Return the [x, y] coordinate for the center point of the cell that contains the specified text.  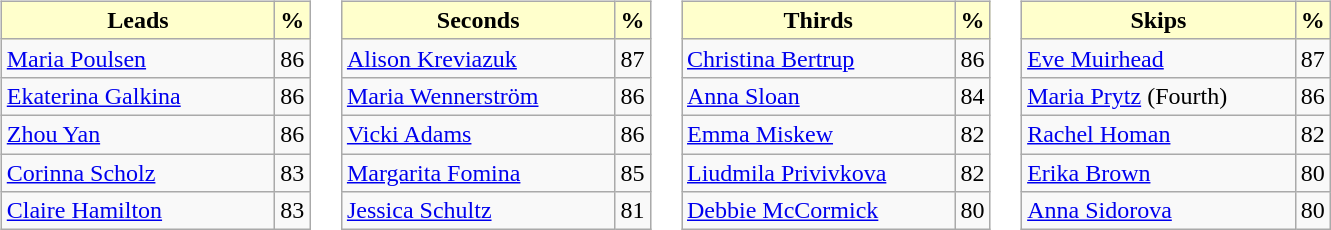
Maria Poulsen [138, 58]
Jessica Schultz [478, 211]
Emma Miskew [819, 134]
84 [972, 96]
Corinna Scholz [138, 173]
81 [632, 211]
Anna Sidorova [1159, 211]
Rachel Homan [1159, 134]
Anna Sloan [819, 96]
Thirds [819, 20]
Maria Wennerström [478, 96]
85 [632, 173]
Maria Prytz (Fourth) [1159, 96]
Christina Bertrup [819, 58]
Alison Kreviazuk [478, 58]
Debbie McCormick [819, 211]
Margarita Fomina [478, 173]
Leads [138, 20]
Seconds [478, 20]
Erika Brown [1159, 173]
Ekaterina Galkina [138, 96]
Liudmila Privivkova [819, 173]
Zhou Yan [138, 134]
Claire Hamilton [138, 211]
Eve Muirhead [1159, 58]
Vicki Adams [478, 134]
Skips [1159, 20]
